Find where the given text appears and provide that cell's center as [x, y] coordinate. 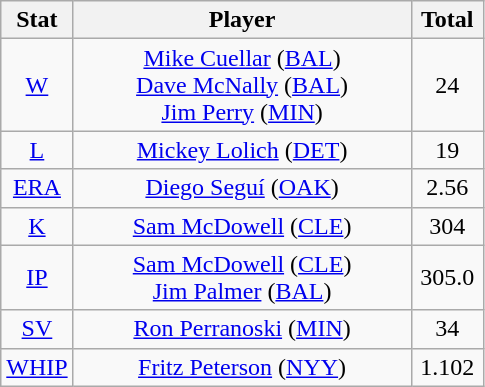
2.56 [447, 188]
305.0 [447, 278]
IP [37, 278]
Mike Cuellar (BAL)Dave McNally (BAL)Jim Perry (MIN) [242, 85]
SV [37, 329]
Mickey Lolich (DET) [242, 150]
Stat [37, 20]
34 [447, 329]
Player [242, 20]
ERA [37, 188]
Diego Seguí (OAK) [242, 188]
Sam McDowell (CLE) [242, 226]
L [37, 150]
Sam McDowell (CLE)Jim Palmer (BAL) [242, 278]
Total [447, 20]
Fritz Peterson (NYY) [242, 367]
K [37, 226]
WHIP [37, 367]
24 [447, 85]
1.102 [447, 367]
Ron Perranoski (MIN) [242, 329]
304 [447, 226]
19 [447, 150]
W [37, 85]
